From the cell containing the given text, extract its center point as [x, y] coordinate. 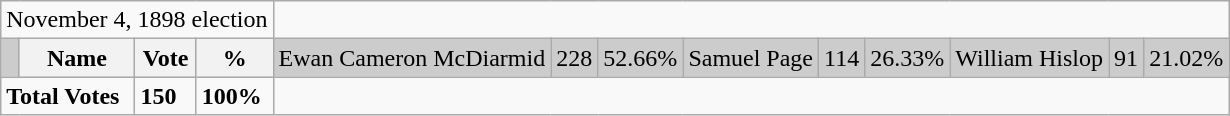
52.66% [640, 58]
26.33% [908, 58]
Ewan Cameron McDiarmid [412, 58]
228 [574, 58]
114 [842, 58]
Name [77, 58]
21.02% [1186, 58]
% [234, 58]
150 [166, 96]
100% [234, 96]
91 [1126, 58]
William Hislop [1030, 58]
November 4, 1898 election [137, 20]
Total Votes [68, 96]
Vote [166, 58]
Samuel Page [751, 58]
